From the cell containing the given text, extract its center point as (X, Y) coordinate. 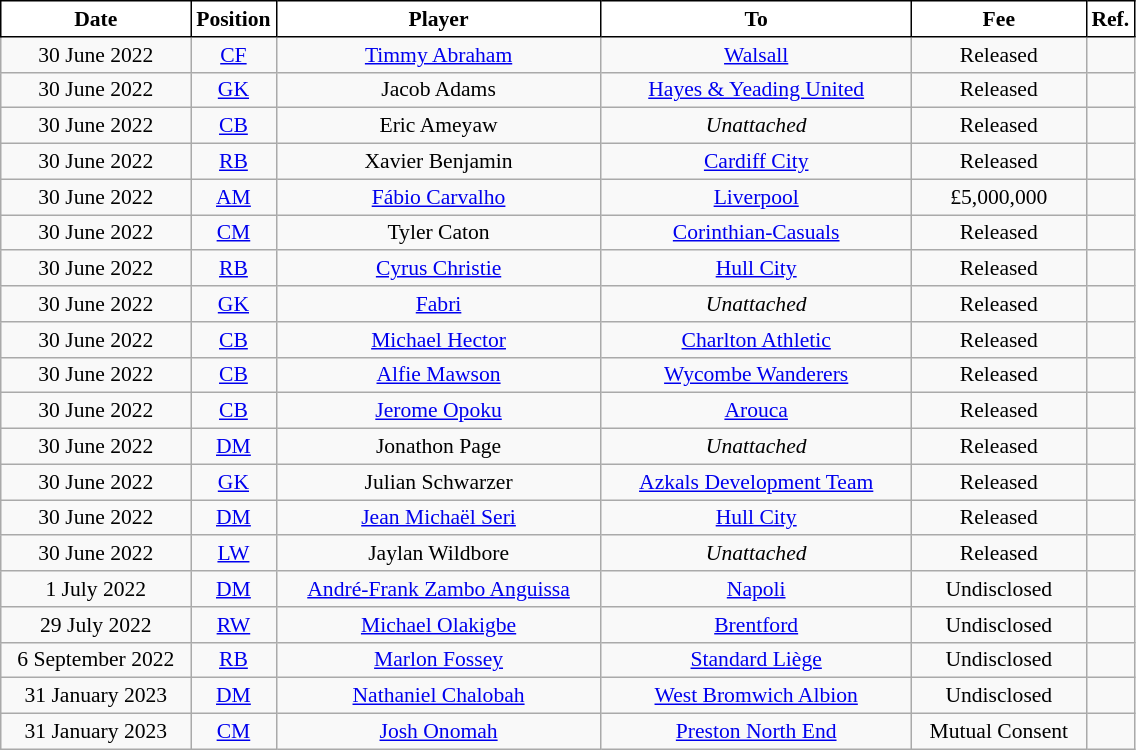
CF (234, 55)
AM (234, 197)
Xavier Benjamin (438, 162)
Jaylan Wildbore (438, 554)
Eric Ameyaw (438, 126)
Julian Schwarzer (438, 482)
Standard Liège (756, 660)
Marlon Fossey (438, 660)
Charlton Athletic (756, 340)
29 July 2022 (96, 625)
Player (438, 19)
Brentford (756, 625)
Walsall (756, 55)
Cyrus Christie (438, 269)
Ref. (1110, 19)
Tyler Caton (438, 233)
Cardiff City (756, 162)
Fabri (438, 304)
Timmy Abraham (438, 55)
Michael Hector (438, 340)
6 September 2022 (96, 660)
1 July 2022 (96, 589)
£5,000,000 (998, 197)
Liverpool (756, 197)
RW (234, 625)
Fábio Carvalho (438, 197)
Mutual Consent (998, 732)
LW (234, 554)
Jerome Opoku (438, 411)
Arouca (756, 411)
Jonathon Page (438, 447)
Fee (998, 19)
Azkals Development Team (756, 482)
Date (96, 19)
Corinthian-Casuals (756, 233)
To (756, 19)
Jacob Adams (438, 90)
André-Frank Zambo Anguissa (438, 589)
Josh Onomah (438, 732)
Jean Michaël Seri (438, 518)
Hayes & Yeading United (756, 90)
Nathaniel Chalobah (438, 696)
West Bromwich Albion (756, 696)
Preston North End (756, 732)
Napoli (756, 589)
Alfie Mawson (438, 375)
Michael Olakigbe (438, 625)
Wycombe Wanderers (756, 375)
Position (234, 19)
